Output the [X, Y] coordinate of the center of the cell containing the given text.  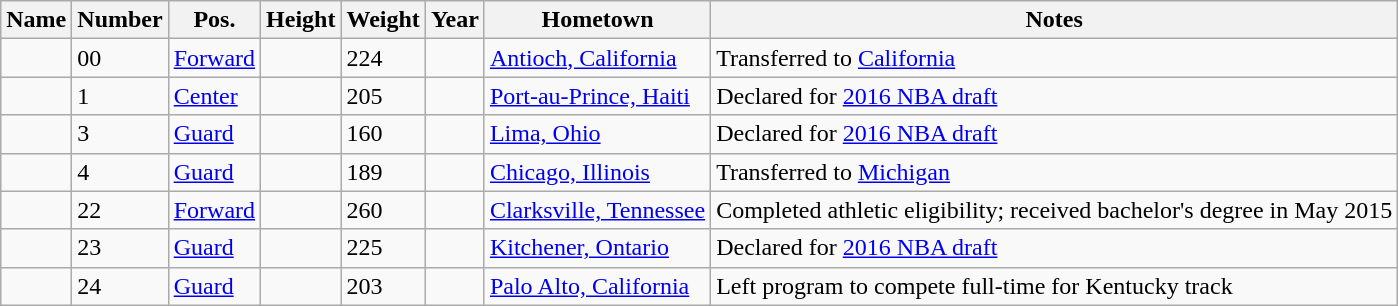
189 [383, 172]
Antioch, California [597, 58]
205 [383, 96]
Clarksville, Tennessee [597, 210]
160 [383, 134]
Number [120, 20]
Port-au-Prince, Haiti [597, 96]
Transferred to Michigan [1054, 172]
1 [120, 96]
Weight [383, 20]
Name [36, 20]
Lima, Ohio [597, 134]
Left program to compete full-time for Kentucky track [1054, 286]
Notes [1054, 20]
4 [120, 172]
Completed athletic eligibility; received bachelor's degree in May 2015 [1054, 210]
225 [383, 248]
Chicago, Illinois [597, 172]
260 [383, 210]
24 [120, 286]
203 [383, 286]
Hometown [597, 20]
Year [454, 20]
Transferred to California [1054, 58]
23 [120, 248]
Kitchener, Ontario [597, 248]
Pos. [214, 20]
Height [301, 20]
22 [120, 210]
Palo Alto, California [597, 286]
224 [383, 58]
3 [120, 134]
Center [214, 96]
00 [120, 58]
